Capture the cell that displays the provided text and extract its [x, y] central coordinate. 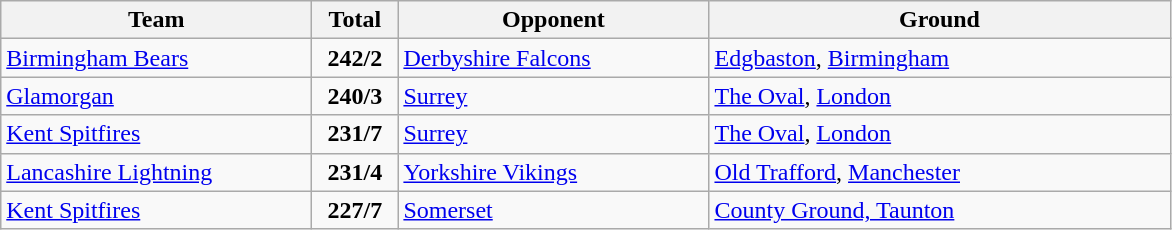
242/2 [355, 58]
Ground [940, 20]
Somerset [554, 210]
Edgbaston, Birmingham [940, 58]
Derbyshire Falcons [554, 58]
Total [355, 20]
Opponent [554, 20]
Old Trafford, Manchester [940, 172]
Yorkshire Vikings [554, 172]
Team [156, 20]
Birmingham Bears [156, 58]
Lancashire Lightning [156, 172]
240/3 [355, 96]
231/7 [355, 134]
County Ground, Taunton [940, 210]
227/7 [355, 210]
231/4 [355, 172]
Glamorgan [156, 96]
